Determine the [x, y] coordinate at the center of the cell enclosing the given text.  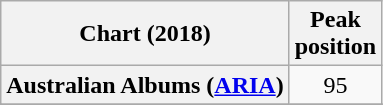
Australian Albums (ARIA) [145, 85]
95 [335, 85]
Chart (2018) [145, 34]
Peakposition [335, 34]
